From the cell containing the given text, extract its center point as [X, Y] coordinate. 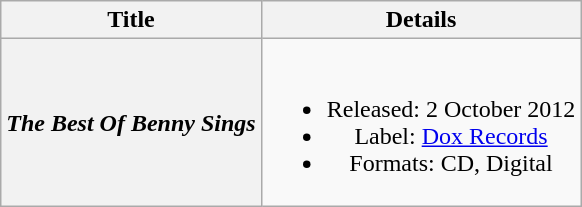
Title [131, 20]
The Best Of Benny Sings [131, 122]
Details [421, 20]
Released: 2 October 2012Label: Dox RecordsFormats: CD, Digital [421, 122]
